Capture the cell that displays the provided text and extract its [X, Y] central coordinate. 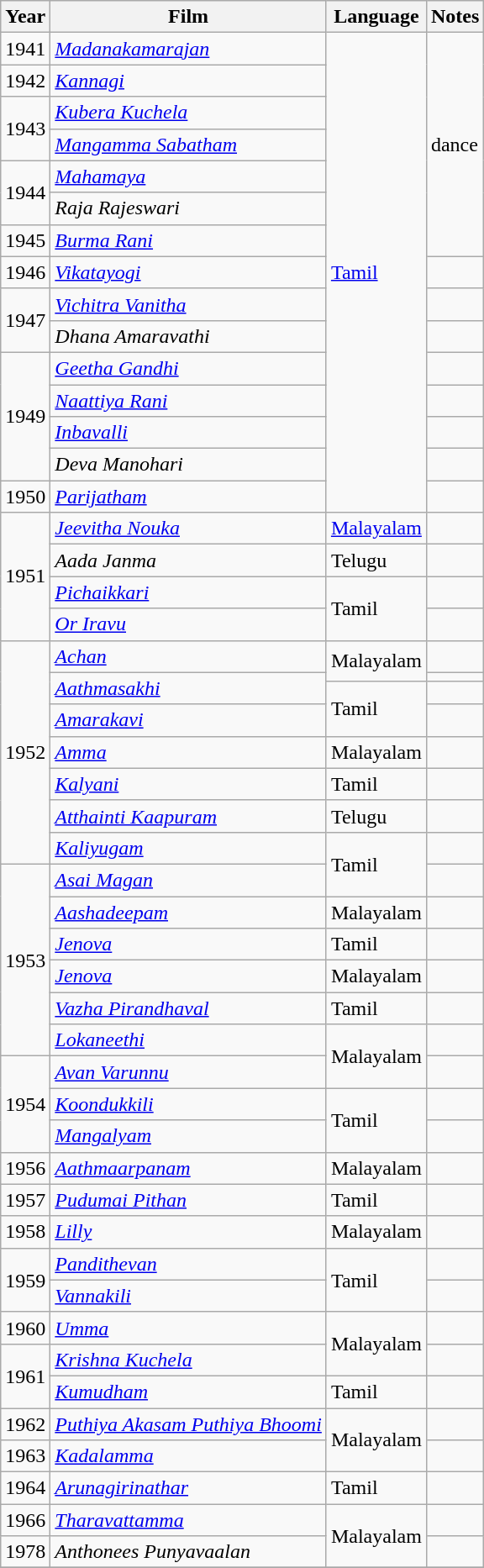
Krishna Kuchela [188, 1360]
Anthonees Punyavaalan [188, 1552]
Parijatham [188, 497]
1946 [25, 272]
Inbavalli [188, 433]
1949 [25, 416]
dance [455, 145]
1963 [25, 1456]
Amarakavi [188, 720]
Kannagi [188, 81]
1951 [25, 576]
Vannakili [188, 1296]
1966 [25, 1520]
1960 [25, 1328]
Aashadeepam [188, 912]
1964 [25, 1488]
Geetha Gandhi [188, 368]
Burma Rani [188, 240]
Aada Janma [188, 560]
1942 [25, 81]
1962 [25, 1424]
Asai Magan [188, 880]
Umma [188, 1328]
Amma [188, 752]
Tharavattamma [188, 1520]
Vazha Pirandhaval [188, 1008]
1957 [25, 1200]
Or Iravu [188, 624]
1953 [25, 960]
Notes [455, 17]
Arunagirinathar [188, 1488]
Mahamaya [188, 176]
1978 [25, 1552]
Pichaikkari [188, 592]
Dhana Amaravathi [188, 336]
1959 [25, 1280]
Jeevitha Nouka [188, 529]
Kumudham [188, 1392]
Koondukkili [188, 1104]
Mangamma Sabatham [188, 145]
Kalyani [188, 784]
Naattiya Rani [188, 401]
Madanakamarajan [188, 49]
Atthainti Kaapuram [188, 816]
Avan Varunnu [188, 1072]
Year [25, 17]
Deva Manohari [188, 465]
Mangalyam [188, 1136]
Lokaneethi [188, 1040]
Aathmasakhi [188, 688]
Film [188, 17]
Kubera Kuchela [188, 113]
1961 [25, 1376]
Vikatayogi [188, 272]
1952 [25, 752]
Lilly [188, 1232]
1950 [25, 497]
1956 [25, 1168]
1941 [25, 49]
Language [376, 17]
Aathmaarpanam [188, 1168]
Vichitra Vanitha [188, 304]
1958 [25, 1232]
1945 [25, 240]
Puthiya Akasam Puthiya Bhoomi [188, 1424]
1944 [25, 192]
Kaliyugam [188, 848]
Kadalamma [188, 1456]
1943 [25, 129]
Achan [188, 656]
1954 [25, 1104]
Pudumai Pithan [188, 1200]
Pandithevan [188, 1264]
1947 [25, 320]
Raja Rajeswari [188, 208]
